Output the [X, Y] coordinate of the center of the cell containing the given text.  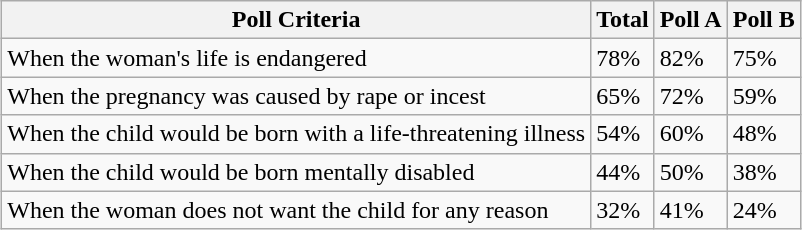
Total [623, 20]
Poll A [690, 20]
When the child would be born mentally disabled [296, 172]
48% [764, 134]
60% [690, 134]
When the woman does not want the child for any reason [296, 210]
44% [623, 172]
41% [690, 210]
When the woman's life is endangered [296, 58]
Poll Criteria [296, 20]
54% [623, 134]
59% [764, 96]
When the child would be born with a life-threatening illness [296, 134]
38% [764, 172]
72% [690, 96]
50% [690, 172]
82% [690, 58]
24% [764, 210]
When the pregnancy was caused by rape or incest [296, 96]
78% [623, 58]
65% [623, 96]
75% [764, 58]
Poll B [764, 20]
32% [623, 210]
